Find where the given text appears and provide that cell's center as [x, y] coordinate. 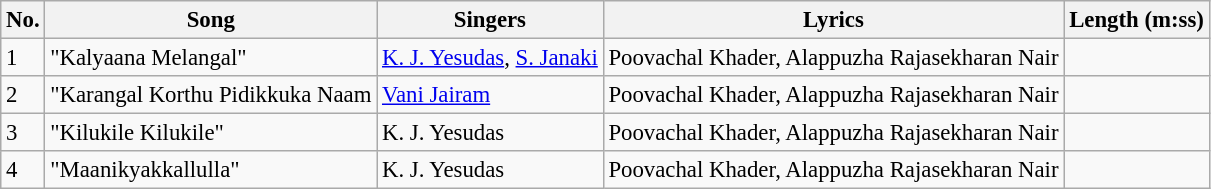
Length (m:ss) [1136, 20]
No. [23, 20]
3 [23, 133]
K. J. Yesudas, S. Janaki [490, 58]
4 [23, 170]
Vani Jairam [490, 95]
Lyrics [834, 20]
"Karangal Korthu Pidikkuka Naam [211, 95]
Singers [490, 20]
1 [23, 58]
"Kalyaana Melangal" [211, 58]
2 [23, 95]
"Kilukile Kilukile" [211, 133]
"Maanikyakkallulla" [211, 170]
Song [211, 20]
